Scan for the cell matching the given text and deliver its [x, y] coordinate at center. 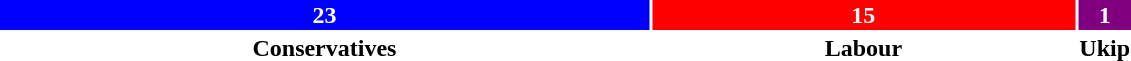
23 [324, 15]
15 [864, 15]
